From the cell containing the given text, extract its center point as (X, Y) coordinate. 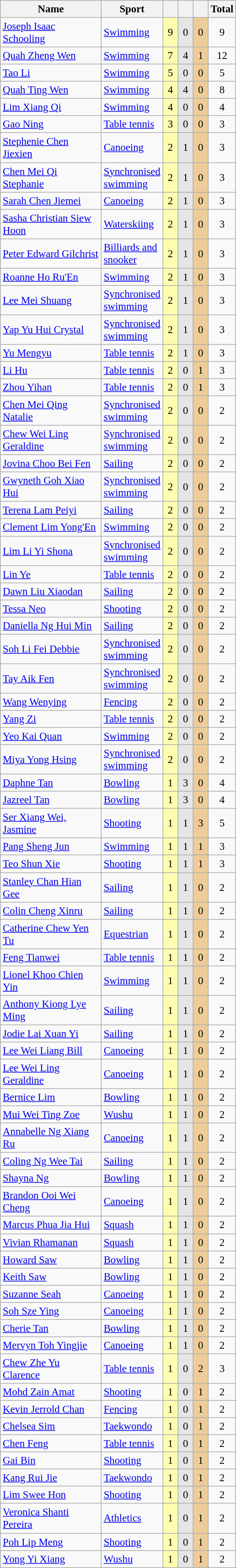
Daniella Ng Hui Min (51, 626)
Stanley Chan Hian Gee (51, 887)
Total (222, 9)
Clement Lim Yong'En (51, 528)
Quah Ting Wen (51, 90)
Athletics (132, 1519)
Daphne Tan (51, 783)
Brandon Ooi Wei Cheng (51, 1202)
Lee Wei Liang Bill (51, 1051)
Mohd Zain Amat (51, 1392)
Lee Mei Shuang (51, 301)
Catherine Chew Yen Tu (51, 934)
Teo Shun Xie (51, 864)
Chelsea Sim (51, 1426)
Bernice Lim (51, 1097)
Sport (132, 9)
Joseph Isaac Schooling (51, 33)
Wang Wenying (51, 702)
Equestrian (132, 934)
Miya Yong Hsing (51, 759)
Chen Mei Qi Stephanie (51, 177)
Sarah Chen Jiemei (51, 201)
Gao Ning (51, 125)
Lim Li Yi Shona (51, 551)
Peter Edward Gilchrist (51, 253)
Waterskiing (132, 224)
Cherie Tan (51, 1328)
Mui Wei Ting Zoe (51, 1115)
Feng Tianwei (51, 957)
Billiards and snooker (132, 253)
Chen Mei Qing Natalie (51, 411)
Mervyn Toh Yingjie (51, 1346)
Soh Sze Ying (51, 1311)
Stephenie Chen Jiexien (51, 148)
Yu Mengyu (51, 353)
Lim Swee Hon (51, 1495)
Lim Xiang Qi (51, 107)
Kang Rui Jie (51, 1478)
Gai Bin (51, 1461)
Marcus Phua Jia Hui (51, 1225)
Yong Yi Xiang (51, 1559)
Keith Saw (51, 1277)
Dawn Liu Xiaodan (51, 591)
Yeo Kai Quan (51, 736)
Annabelle Ng Xiang Ru (51, 1138)
Coling Ng Wee Tai (51, 1161)
Suzanne Seah (51, 1294)
7 (170, 56)
Chew Zhe Yu Clarence (51, 1369)
Yang Zi (51, 719)
Name (51, 9)
Gwyneth Goh Xiao Hui (51, 487)
Lin Ye (51, 574)
Zhou Yihan (51, 387)
Howard Saw (51, 1260)
Lee Wei Ling Geraldine (51, 1074)
Shayna Ng (51, 1178)
Sasha Christian Siew Hoon (51, 224)
Tao Li (51, 73)
Kevin Jerrold Chan (51, 1409)
Ser Xiang Wei, Jasmine (51, 823)
Vivian Rhamanan (51, 1242)
Pang Sheng Jun (51, 847)
Jazreel Tan (51, 800)
Chew Wei Ling Geraldine (51, 440)
Veronica Shanti Pereira (51, 1519)
Yap Yu Hui Crystal (51, 330)
8 (222, 90)
Tay Aik Fen (51, 679)
Li Hu (51, 370)
12 (222, 56)
Lionel Khoo Chien Yin (51, 980)
Poh Lip Meng (51, 1542)
Colin Cheng Xinru (51, 911)
Terena Lam Peiyi (51, 510)
Soh Li Fei Debbie (51, 649)
Chen Feng (51, 1444)
Jodie Lai Xuan Yi (51, 1033)
Anthony Kiong Lye Ming (51, 1011)
Tessa Neo (51, 609)
Quah Zheng Wen (51, 56)
Jovina Choo Bei Fen (51, 464)
Roanne Ho Ru'En (51, 277)
